From the cell containing the given text, extract its center point as [x, y] coordinate. 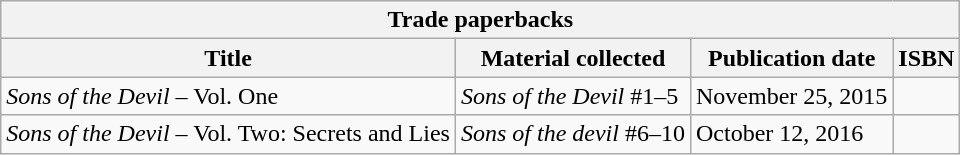
Title [228, 58]
Sons of the Devil – Vol. One [228, 96]
Sons of the Devil #1–5 [572, 96]
November 25, 2015 [791, 96]
October 12, 2016 [791, 134]
Sons of the devil #6–10 [572, 134]
ISBN [926, 58]
Sons of the Devil – Vol. Two: Secrets and Lies [228, 134]
Publication date [791, 58]
Trade paperbacks [480, 20]
Material collected [572, 58]
